Output the [X, Y] coordinate of the center of the cell containing the given text.  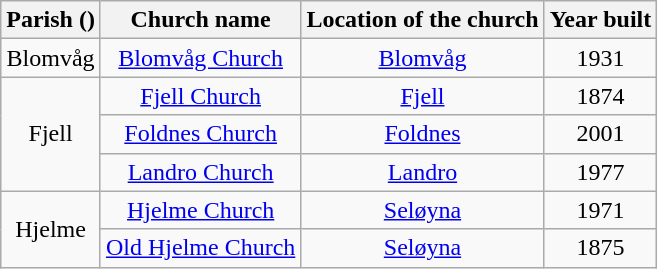
Landro [422, 172]
Fjell Church [200, 96]
2001 [600, 134]
1971 [600, 210]
Foldnes [422, 134]
Old Hjelme Church [200, 248]
Landro Church [200, 172]
Blomvåg Church [200, 58]
Year built [600, 20]
1931 [600, 58]
Foldnes Church [200, 134]
Parish () [51, 20]
1977 [600, 172]
Church name [200, 20]
1875 [600, 248]
Location of the church [422, 20]
Hjelme Church [200, 210]
Hjelme [51, 229]
1874 [600, 96]
